For the text-containing cell, return its midpoint in [x, y] coordinate format. 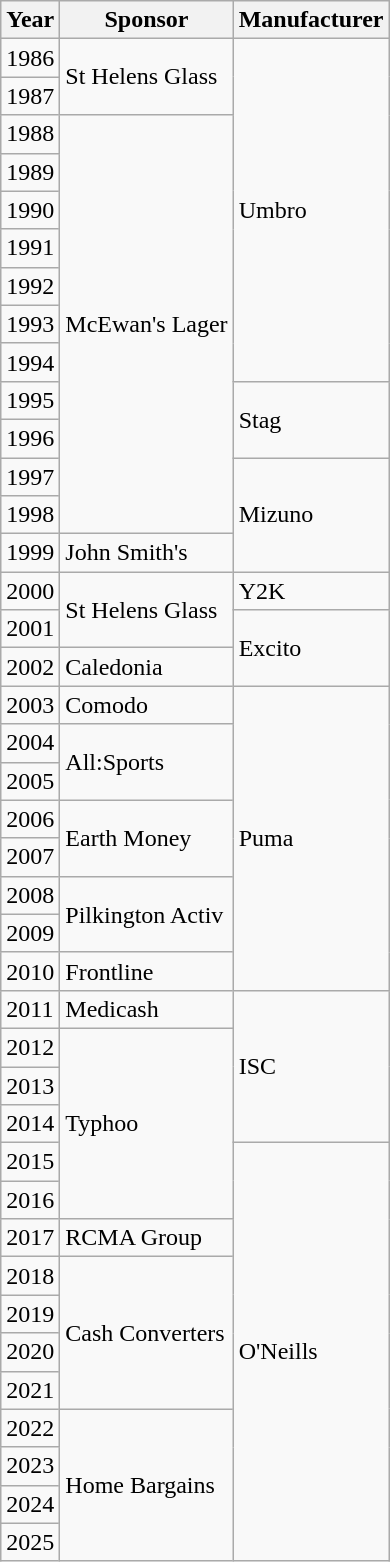
2015 [30, 1162]
Comodo [146, 705]
1998 [30, 515]
1999 [30, 553]
2025 [30, 1542]
2020 [30, 1352]
Medicash [146, 1009]
John Smith's [146, 553]
O'Neills [311, 1352]
2017 [30, 1238]
2019 [30, 1314]
Mizuno [311, 515]
2023 [30, 1466]
2024 [30, 1504]
2002 [30, 667]
2021 [30, 1390]
1986 [30, 58]
1993 [30, 324]
RCMA Group [146, 1238]
Excito [311, 648]
2004 [30, 743]
Frontline [146, 971]
Earth Money [146, 838]
2008 [30, 895]
Pilkington Activ [146, 914]
Y2K [311, 591]
2013 [30, 1085]
Typhoo [146, 1123]
All:Sports [146, 762]
1989 [30, 172]
2000 [30, 591]
1997 [30, 477]
1996 [30, 438]
Home Bargains [146, 1485]
1988 [30, 134]
Caledonia [146, 667]
2005 [30, 781]
Umbro [311, 210]
1987 [30, 96]
1995 [30, 400]
Puma [311, 838]
1994 [30, 362]
2003 [30, 705]
2006 [30, 819]
1992 [30, 286]
1990 [30, 210]
Cash Converters [146, 1333]
ISC [311, 1066]
2014 [30, 1124]
2009 [30, 933]
2012 [30, 1047]
2016 [30, 1200]
Stag [311, 419]
Year [30, 20]
2007 [30, 857]
2010 [30, 971]
2011 [30, 1009]
2018 [30, 1276]
McEwan's Lager [146, 324]
1991 [30, 248]
2001 [30, 629]
Manufacturer [311, 20]
Sponsor [146, 20]
2022 [30, 1428]
